Return the [X, Y] coordinate for the center point of the cell that contains the specified text.  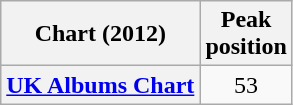
53 [246, 85]
Peakposition [246, 34]
Chart (2012) [100, 34]
UK Albums Chart [100, 85]
